Determine the [X, Y] coordinate at the center of the cell enclosing the given text.  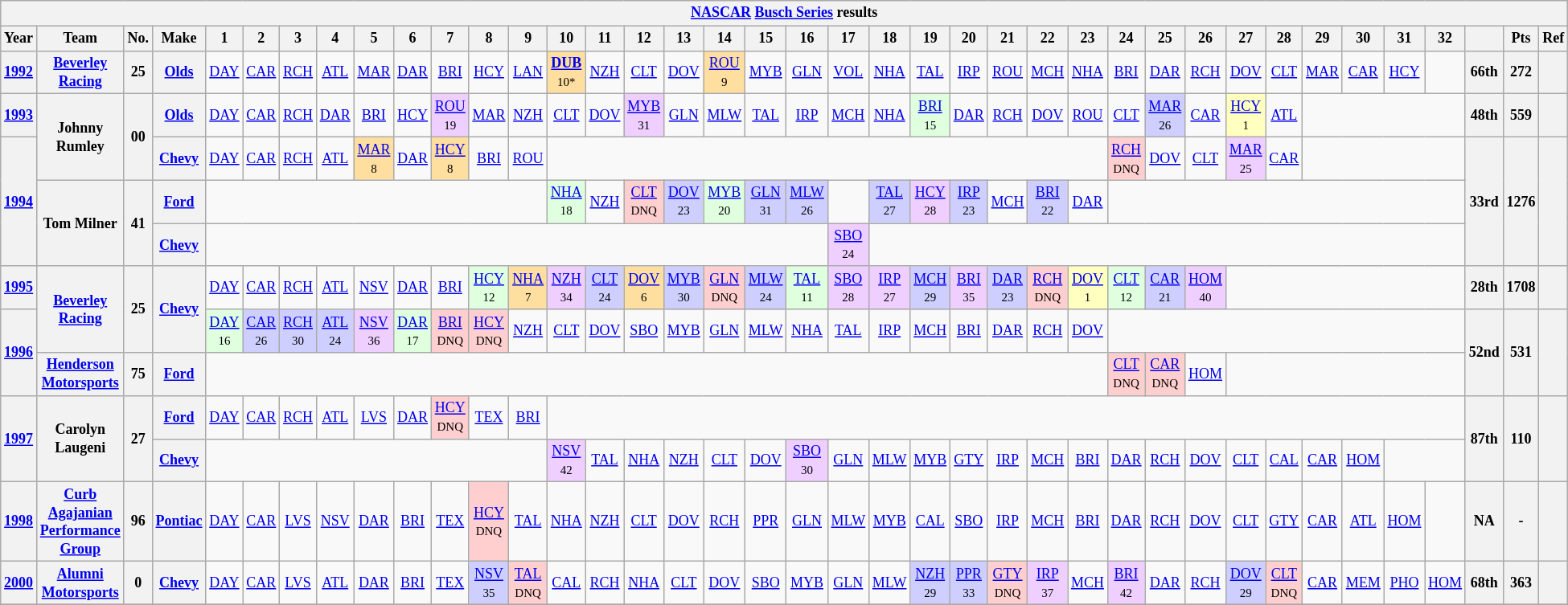
Curb Agajanian Performance Group [80, 522]
1995 [19, 288]
DOV29 [1246, 583]
IRP37 [1048, 583]
30 [1363, 39]
1998 [19, 522]
DOV6 [644, 288]
- [1521, 522]
DAY16 [224, 331]
GTYDNQ [1008, 583]
NHA18 [566, 202]
7 [450, 39]
1996 [19, 352]
MYB20 [724, 202]
MEM [1363, 583]
TAL27 [889, 202]
5 [374, 39]
HCY28 [930, 202]
31 [1404, 39]
GLNDNQ [724, 288]
9 [528, 39]
GLN31 [766, 202]
DAR23 [1008, 288]
Team [80, 39]
ATL24 [335, 331]
Carolyn Laugeni [80, 439]
CAR21 [1165, 288]
33rd [1484, 201]
1997 [19, 439]
29 [1323, 39]
3 [298, 39]
1 [224, 39]
LAN [528, 72]
BRI42 [1126, 583]
17 [848, 39]
HCY12 [489, 288]
TAL11 [807, 288]
24 [1126, 39]
559 [1521, 116]
NZH29 [930, 583]
1708 [1521, 288]
Pontiac [179, 522]
48th [1484, 116]
CLT24 [605, 288]
87th [1484, 439]
DOV1 [1088, 288]
IRP23 [970, 202]
MAR25 [1246, 158]
12 [644, 39]
1992 [19, 72]
6 [413, 39]
SBO24 [848, 245]
4 [335, 39]
PPR [766, 522]
MCH29 [930, 288]
363 [1521, 583]
75 [138, 374]
BRI15 [930, 116]
HOM40 [1206, 288]
No. [138, 39]
NSV35 [489, 583]
Alumni Motorsports [80, 583]
NZH34 [566, 288]
Henderson Motorsports [80, 374]
BRI22 [1048, 202]
NSV42 [566, 460]
NA [1484, 522]
Year [19, 39]
MYB30 [683, 288]
15 [766, 39]
NASCAR Busch Series results [785, 13]
HCY8 [450, 158]
21 [1008, 39]
22 [1048, 39]
CLT12 [1126, 288]
28th [1484, 288]
96 [138, 522]
66th [1484, 72]
23 [1088, 39]
MLW26 [807, 202]
DUB10* [566, 72]
NHA7 [528, 288]
14 [724, 39]
RCH30 [298, 331]
BRIDNQ [450, 331]
PPR33 [970, 583]
VOL [848, 72]
CAR26 [261, 331]
Johnny Rumley [80, 137]
110 [1521, 439]
MYB31 [644, 116]
NSV36 [374, 331]
Ref [1554, 39]
HCY1 [1246, 116]
SBO30 [807, 460]
CARDNQ [1165, 374]
19 [930, 39]
0 [138, 583]
8 [489, 39]
52nd [1484, 352]
IRP27 [889, 288]
MAR26 [1165, 116]
20 [970, 39]
PHO [1404, 583]
Pts [1521, 39]
11 [605, 39]
41 [138, 223]
68th [1484, 583]
28 [1284, 39]
16 [807, 39]
00 [138, 137]
32 [1446, 39]
MAR8 [374, 158]
18 [889, 39]
TALDNQ [528, 583]
BRI35 [970, 288]
Make [179, 39]
2000 [19, 583]
26 [1206, 39]
DOV23 [683, 202]
SBO28 [848, 288]
13 [683, 39]
272 [1521, 72]
1276 [1521, 201]
Tom Milner [80, 223]
MLW24 [766, 288]
10 [566, 39]
ROU19 [450, 116]
2 [261, 39]
DAR17 [413, 331]
1993 [19, 116]
1994 [19, 201]
ROU9 [724, 72]
531 [1521, 352]
